Return [X, Y] of the center of cell containing provided text 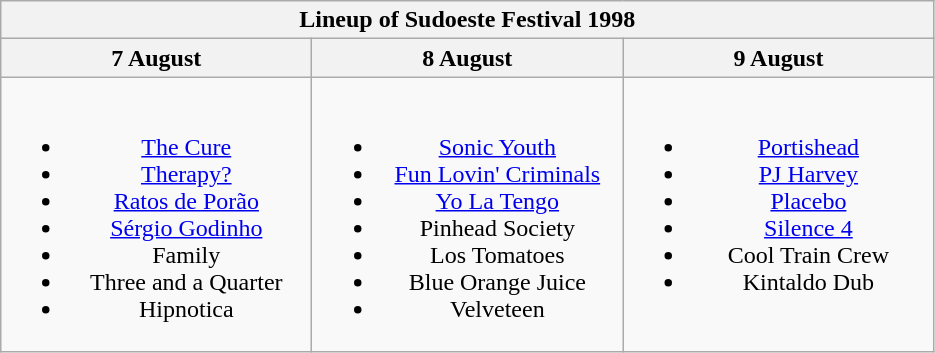
The CureTherapy?Ratos de PorãoSérgio GodinhoFamilyThree and a QuarterHipnotica [156, 214]
Sonic YouthFun Lovin' CriminalsYo La TengoPinhead SocietyLos TomatoesBlue Orange JuiceVelveteen [468, 214]
7 August [156, 58]
Lineup of Sudoeste Festival 1998 [468, 20]
PortisheadPJ HarveyPlaceboSilence 4Cool Train CrewKintaldo Dub [778, 214]
8 August [468, 58]
9 August [778, 58]
